Output the (x, y) coordinate of the center of the cell containing the given text.  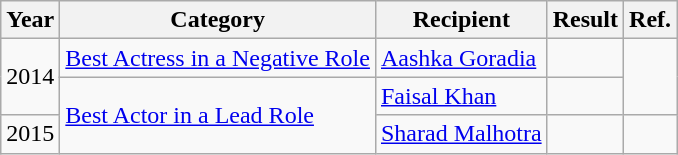
Result (585, 20)
Best Actor in a Lead Role (218, 115)
Category (218, 20)
Faisal Khan (461, 96)
Year (30, 20)
Best Actress in a Negative Role (218, 58)
Recipient (461, 20)
Sharad Malhotra (461, 134)
Ref. (650, 20)
2014 (30, 77)
2015 (30, 134)
Aashka Goradia (461, 58)
